Scan for the cell matching the given text and deliver its (X, Y) coordinate at center. 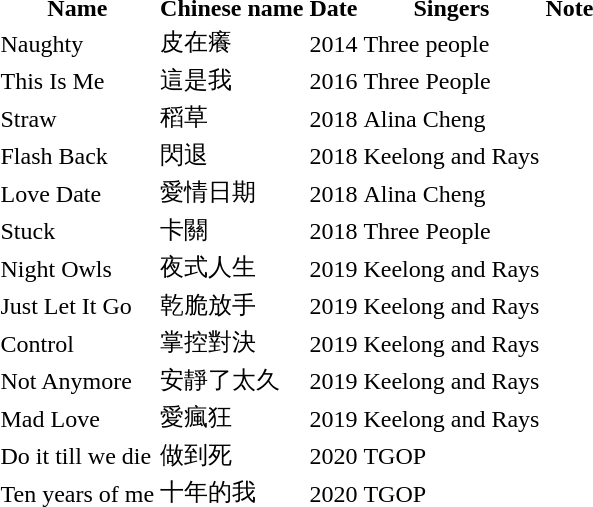
卡關 (232, 231)
愛情日期 (232, 193)
做到死 (232, 455)
愛瘋狂 (232, 418)
安靜了太久 (232, 381)
稻草 (232, 118)
Three people (452, 43)
TGOP (452, 455)
夜式人生 (232, 268)
2014 (334, 43)
2016 (334, 81)
閃退 (232, 155)
乾脆放手 (232, 305)
這是我 (232, 81)
皮在癢 (232, 43)
2020 (334, 455)
掌控對決 (232, 343)
